Output the [x, y] coordinate of the center of the cell containing the given text.  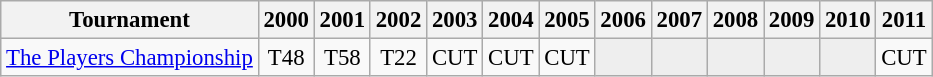
2008 [735, 20]
T58 [342, 58]
2011 [904, 20]
T22 [398, 58]
2001 [342, 20]
2007 [679, 20]
Tournament [130, 20]
2009 [792, 20]
2002 [398, 20]
2003 [455, 20]
2004 [511, 20]
T48 [286, 58]
The Players Championship [130, 58]
2006 [623, 20]
2010 [848, 20]
2005 [567, 20]
2000 [286, 20]
